Extract the (x, y) coordinate from the center of the cell holding the provided text.  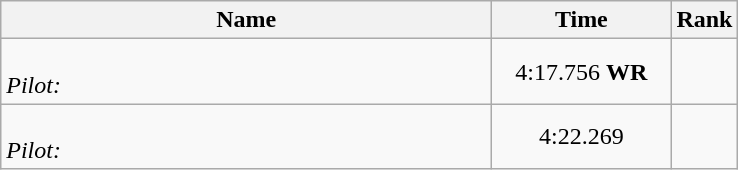
Time (582, 20)
4:22.269 (582, 136)
Name (246, 20)
Rank (704, 20)
4:17.756 WR (582, 72)
